Determine the [X, Y] coordinate at the center of the cell enclosing the given text.  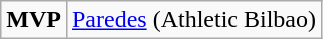
MVP [34, 20]
Paredes (Athletic Bilbao) [194, 20]
